Return the [x, y] coordinate for the center point of the cell that contains the specified text.  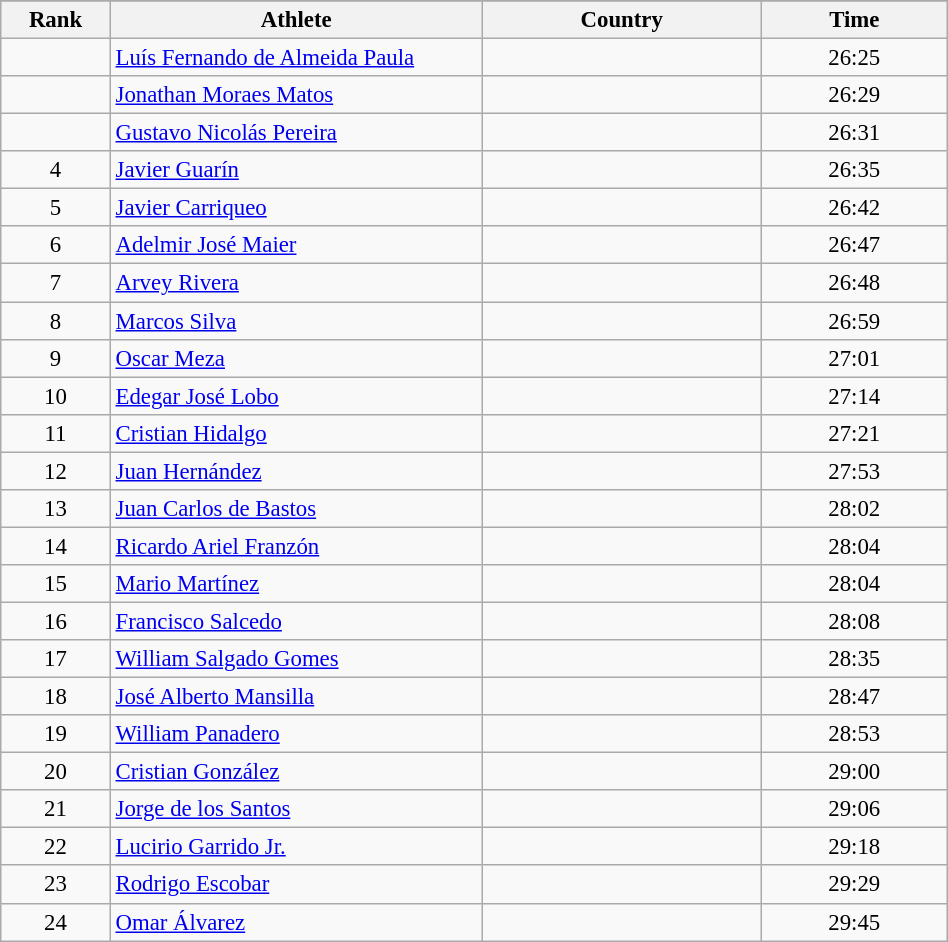
27:53 [854, 471]
Rank [56, 20]
20 [56, 772]
26:47 [854, 245]
Luís Fernando de Almeida Paula [296, 58]
28:08 [854, 621]
13 [56, 509]
William Salgado Gomes [296, 659]
Javier Carriqueo [296, 208]
Cristian González [296, 772]
Jonathan Moraes Matos [296, 95]
29:00 [854, 772]
Omar Álvarez [296, 922]
27:14 [854, 396]
27:21 [854, 433]
14 [56, 546]
16 [56, 621]
Athlete [296, 20]
28:53 [854, 734]
Adelmir José Maier [296, 245]
Marcos Silva [296, 321]
Country [622, 20]
Juan Carlos de Bastos [296, 509]
27:01 [854, 358]
8 [56, 321]
23 [56, 885]
26:31 [854, 133]
6 [56, 245]
Mario Martínez [296, 584]
Juan Hernández [296, 471]
29:06 [854, 809]
William Panadero [296, 734]
18 [56, 697]
29:18 [854, 847]
5 [56, 208]
19 [56, 734]
26:29 [854, 95]
José Alberto Mansilla [296, 697]
24 [56, 922]
12 [56, 471]
11 [56, 433]
Javier Guarín [296, 170]
26:59 [854, 321]
Oscar Meza [296, 358]
Edegar José Lobo [296, 396]
26:25 [854, 58]
Arvey Rivera [296, 283]
10 [56, 396]
Francisco Salcedo [296, 621]
21 [56, 809]
15 [56, 584]
28:47 [854, 697]
Time [854, 20]
29:45 [854, 922]
Jorge de los Santos [296, 809]
17 [56, 659]
9 [56, 358]
26:42 [854, 208]
Rodrigo Escobar [296, 885]
26:48 [854, 283]
28:02 [854, 509]
28:35 [854, 659]
7 [56, 283]
22 [56, 847]
26:35 [854, 170]
Cristian Hidalgo [296, 433]
Gustavo Nicolás Pereira [296, 133]
Lucirio Garrido Jr. [296, 847]
29:29 [854, 885]
4 [56, 170]
Ricardo Ariel Franzón [296, 546]
